Locate the cell with the specified text and output its (x, y) center coordinate. 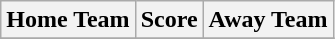
Away Team (268, 20)
Score (169, 20)
Home Team (68, 20)
